Output the (x, y) coordinate of the center of the cell containing the given text.  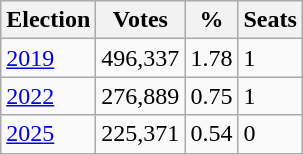
0.54 (212, 134)
0.75 (212, 96)
Seats (270, 20)
276,889 (140, 96)
% (212, 20)
Votes (140, 20)
2019 (48, 58)
225,371 (140, 134)
0 (270, 134)
Election (48, 20)
2022 (48, 96)
1.78 (212, 58)
496,337 (140, 58)
2025 (48, 134)
